Capture the cell that displays the provided text and extract its (X, Y) central coordinate. 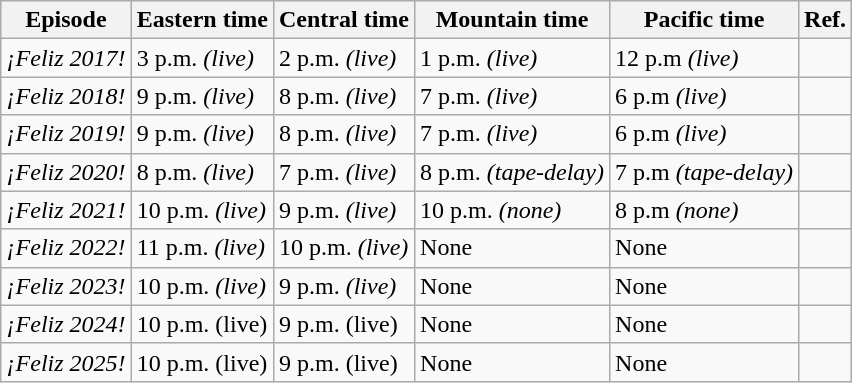
¡Feliz 2017! (66, 58)
¡Feliz 2021! (66, 210)
12 p.m (live) (704, 58)
1 p.m. (live) (512, 58)
8 p.m (none) (704, 210)
Episode (66, 20)
11 p.m. (live) (202, 248)
¡Feliz 2023! (66, 286)
Eastern time (202, 20)
Pacific time (704, 20)
¡Feliz 2024! (66, 324)
Central time (344, 20)
Ref. (826, 20)
Mountain time (512, 20)
¡Feliz 2018! (66, 96)
10 p.m. (none) (512, 210)
7 p.m (tape-delay) (704, 172)
8 p.m. (tape-delay) (512, 172)
¡Feliz 2025! (66, 362)
¡Feliz 2019! (66, 134)
3 p.m. (live) (202, 58)
2 p.m. (live) (344, 58)
¡Feliz 2020! (66, 172)
¡Feliz 2022! (66, 248)
